Provide the [X, Y] coordinate of the cell's center where the given text is located.  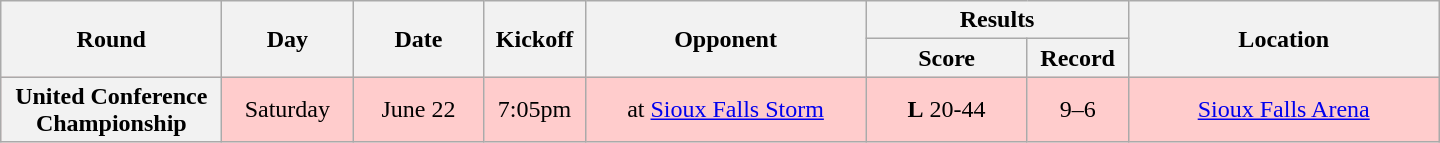
United Conference Championship [112, 110]
at Sioux Falls Storm [726, 110]
Sioux Falls Arena [1284, 110]
L 20-44 [946, 110]
Score [946, 58]
Opponent [726, 39]
Location [1284, 39]
Saturday [288, 110]
Day [288, 39]
Kickoff [534, 39]
Round [112, 39]
Results [997, 20]
9–6 [1078, 110]
June 22 [418, 110]
Date [418, 39]
Record [1078, 58]
7:05pm [534, 110]
